Return (x, y) of the center of cell containing provided text 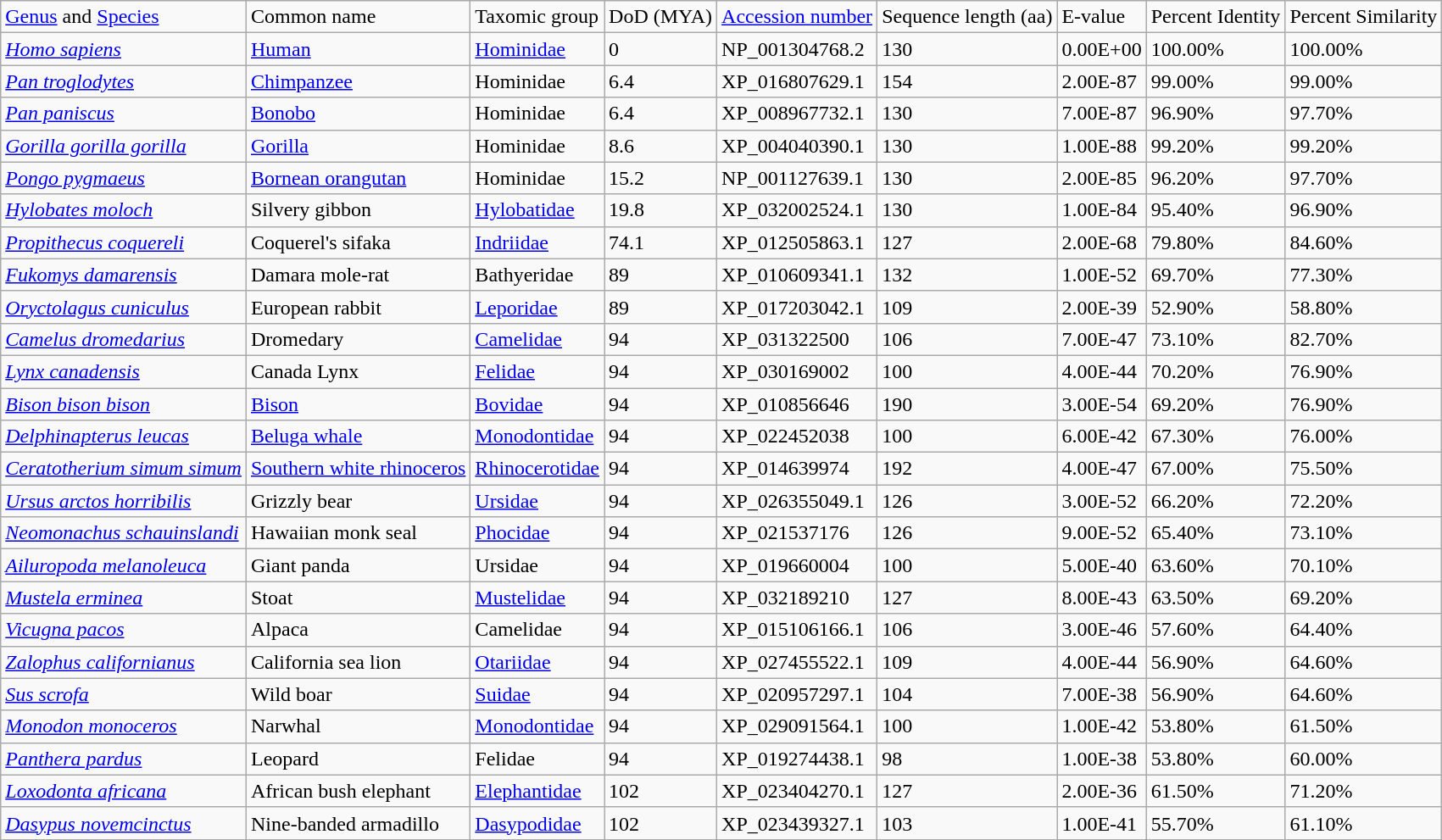
XP_023439327.1 (797, 823)
Pan paniscus (124, 114)
Nine-banded armadillo (358, 823)
69.70% (1216, 275)
Homo sapiens (124, 49)
77.30% (1363, 275)
1.00E-38 (1102, 759)
1.00E-84 (1102, 210)
52.90% (1216, 307)
Indriidae (537, 242)
XP_019660004 (797, 565)
Phocidae (537, 533)
Ailuropoda melanoleuca (124, 565)
Narwhal (358, 726)
96.20% (1216, 178)
3.00E-54 (1102, 404)
XP_008967732.1 (797, 114)
79.80% (1216, 242)
Sus scrofa (124, 694)
8.6 (661, 146)
0 (661, 49)
2.00E-68 (1102, 242)
5.00E-40 (1102, 565)
XP_022452038 (797, 437)
Otariidae (537, 662)
Percent Similarity (1363, 17)
XP_032002524.1 (797, 210)
XP_014639974 (797, 469)
Neomonachus schauinslandi (124, 533)
Sequence length (aa) (967, 17)
Canada Lynx (358, 371)
0.00E+00 (1102, 49)
California sea lion (358, 662)
Pan troglodytes (124, 81)
XP_030169002 (797, 371)
Bison bison bison (124, 404)
4.00E-47 (1102, 469)
67.30% (1216, 437)
Common name (358, 17)
2.00E-36 (1102, 791)
Grizzly bear (358, 501)
Oryctolagus cuniculus (124, 307)
82.70% (1363, 339)
190 (967, 404)
Chimpanzee (358, 81)
Delphinapterus leucas (124, 437)
Hawaiian monk seal (358, 533)
55.70% (1216, 823)
XP_004040390.1 (797, 146)
74.1 (661, 242)
XP_016807629.1 (797, 81)
Gorilla (358, 146)
103 (967, 823)
XP_029091564.1 (797, 726)
Gorilla gorilla gorilla (124, 146)
58.80% (1363, 307)
132 (967, 275)
XP_010856646 (797, 404)
XP_032189210 (797, 598)
98 (967, 759)
63.50% (1216, 598)
Lynx canadensis (124, 371)
Mustela erminea (124, 598)
Bonobo (358, 114)
Beluga whale (358, 437)
64.40% (1363, 630)
70.20% (1216, 371)
Loxodonta africana (124, 791)
15.2 (661, 178)
African bush elephant (358, 791)
Dasypus novemcinctus (124, 823)
8.00E-43 (1102, 598)
Fukomys damarensis (124, 275)
Suidae (537, 694)
3.00E-46 (1102, 630)
Percent Identity (1216, 17)
Silvery gibbon (358, 210)
Hylobatidae (537, 210)
Bornean orangutan (358, 178)
95.40% (1216, 210)
154 (967, 81)
71.20% (1363, 791)
Rhinocerotidae (537, 469)
Southern white rhinoceros (358, 469)
1.00E-41 (1102, 823)
7.00E-38 (1102, 694)
67.00% (1216, 469)
6.00E-42 (1102, 437)
Genus and Species (124, 17)
63.60% (1216, 565)
Camelus dromedarius (124, 339)
Ursus arctos horribilis (124, 501)
Propithecus coquereli (124, 242)
XP_027455522.1 (797, 662)
NP_001304768.2 (797, 49)
XP_023404270.1 (797, 791)
84.60% (1363, 242)
Human (358, 49)
Stoat (358, 598)
Panthera pardus (124, 759)
Pongo pygmaeus (124, 178)
Dasypodidae (537, 823)
Ceratotherium simum simum (124, 469)
XP_012505863.1 (797, 242)
DoD (MYA) (661, 17)
Vicugna pacos (124, 630)
7.00E-47 (1102, 339)
Mustelidae (537, 598)
72.20% (1363, 501)
NP_001127639.1 (797, 178)
Taxomic group (537, 17)
XP_021537176 (797, 533)
192 (967, 469)
XP_015106166.1 (797, 630)
66.20% (1216, 501)
XP_026355049.1 (797, 501)
XP_019274438.1 (797, 759)
3.00E-52 (1102, 501)
60.00% (1363, 759)
1.00E-42 (1102, 726)
Damara mole-rat (358, 275)
Leporidae (537, 307)
57.60% (1216, 630)
75.50% (1363, 469)
1.00E-88 (1102, 146)
19.8 (661, 210)
2.00E-39 (1102, 307)
Coquerel's sifaka (358, 242)
Accession number (797, 17)
E-value (1102, 17)
65.40% (1216, 533)
2.00E-85 (1102, 178)
61.10% (1363, 823)
Monodon monoceros (124, 726)
XP_020957297.1 (797, 694)
Dromedary (358, 339)
XP_017203042.1 (797, 307)
1.00E-52 (1102, 275)
Bison (358, 404)
2.00E-87 (1102, 81)
7.00E-87 (1102, 114)
Hylobates moloch (124, 210)
Elephantidae (537, 791)
XP_031322500 (797, 339)
XP_010609341.1 (797, 275)
9.00E-52 (1102, 533)
European rabbit (358, 307)
Alpaca (358, 630)
Zalophus californianus (124, 662)
Bathyeridae (537, 275)
76.00% (1363, 437)
70.10% (1363, 565)
104 (967, 694)
Bovidae (537, 404)
Leopard (358, 759)
Giant panda (358, 565)
Wild boar (358, 694)
